From the cell containing the given text, extract its center point as (x, y) coordinate. 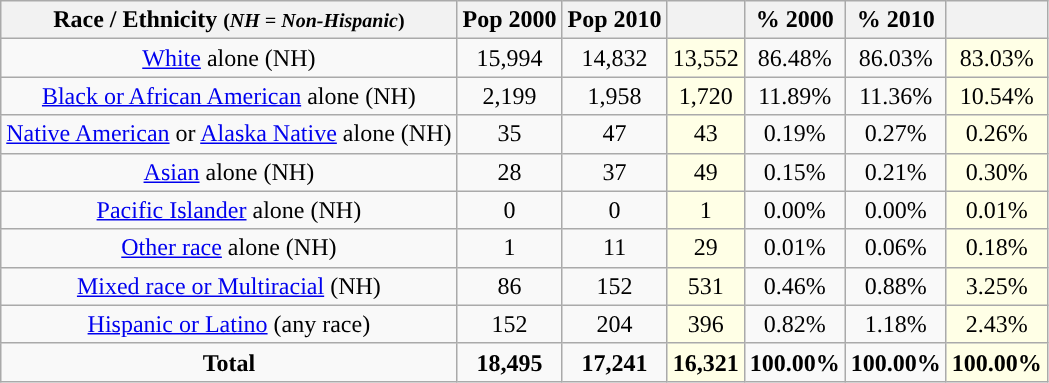
49 (706, 172)
1.18% (896, 324)
29 (706, 248)
0.46% (794, 286)
16,321 (706, 362)
0.06% (896, 248)
Native American or Alaska Native alone (NH) (229, 134)
% 2000 (794, 20)
11.89% (794, 96)
3.25% (996, 286)
White alone (NH) (229, 58)
83.03% (996, 58)
14,832 (614, 58)
Race / Ethnicity (NH = Non-Hispanic) (229, 20)
0.27% (896, 134)
Pop 2000 (510, 20)
Asian alone (NH) (229, 172)
Mixed race or Multiracial (NH) (229, 286)
0.30% (996, 172)
0.21% (896, 172)
43 (706, 134)
2.43% (996, 324)
Hispanic or Latino (any race) (229, 324)
Total (229, 362)
18,495 (510, 362)
Pacific Islander alone (NH) (229, 210)
86.48% (794, 58)
Pop 2010 (614, 20)
204 (614, 324)
% 2010 (896, 20)
10.54% (996, 96)
17,241 (614, 362)
0.26% (996, 134)
86 (510, 286)
531 (706, 286)
0.18% (996, 248)
11.36% (896, 96)
15,994 (510, 58)
37 (614, 172)
35 (510, 134)
0.19% (794, 134)
Black or African American alone (NH) (229, 96)
0.88% (896, 286)
13,552 (706, 58)
1,958 (614, 96)
11 (614, 248)
0.15% (794, 172)
0.82% (794, 324)
47 (614, 134)
86.03% (896, 58)
396 (706, 324)
Other race alone (NH) (229, 248)
1,720 (706, 96)
2,199 (510, 96)
28 (510, 172)
